Search for the cell housing the specified text and yield its (x, y) center coordinate. 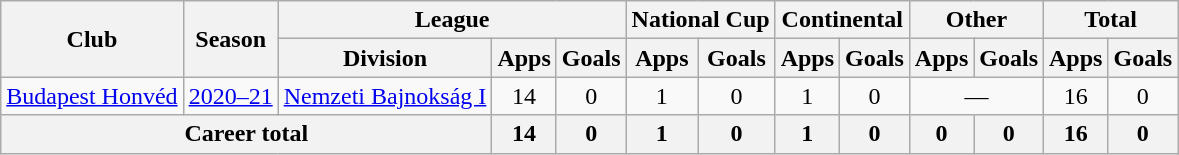
Division (385, 58)
Continental (842, 20)
Total (1111, 20)
Club (92, 39)
Season (230, 39)
— (976, 96)
Budapest Honvéd (92, 96)
Nemzeti Bajnokság I (385, 96)
National Cup (700, 20)
League (452, 20)
2020–21 (230, 96)
Career total (246, 134)
Other (976, 20)
